Search for the cell housing the specified text and yield its (x, y) center coordinate. 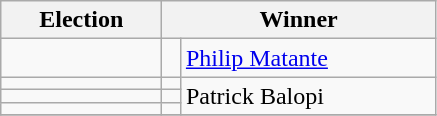
Election (82, 20)
Philip Matante (308, 58)
Patrick Balopi (308, 96)
Winner (299, 20)
